From the cell containing the given text, extract its center point as (X, Y) coordinate. 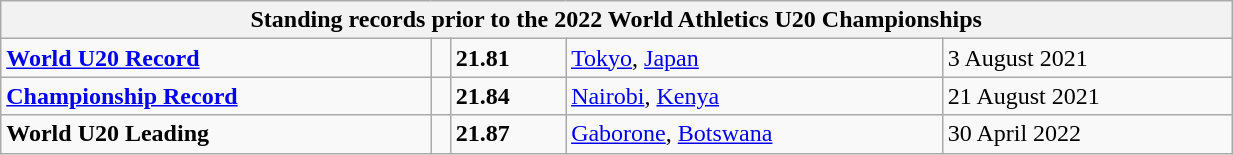
30 April 2022 (1086, 134)
21.81 (508, 58)
World U20 Record (216, 58)
World U20 Leading (216, 134)
Standing records prior to the 2022 World Athletics U20 Championships (616, 20)
21.87 (508, 134)
21.84 (508, 96)
Championship Record (216, 96)
21 August 2021 (1086, 96)
Tokyo, Japan (754, 58)
3 August 2021 (1086, 58)
Nairobi, Kenya (754, 96)
Gaborone, Botswana (754, 134)
